Output the (X, Y) coordinate of the center of the cell containing the given text.  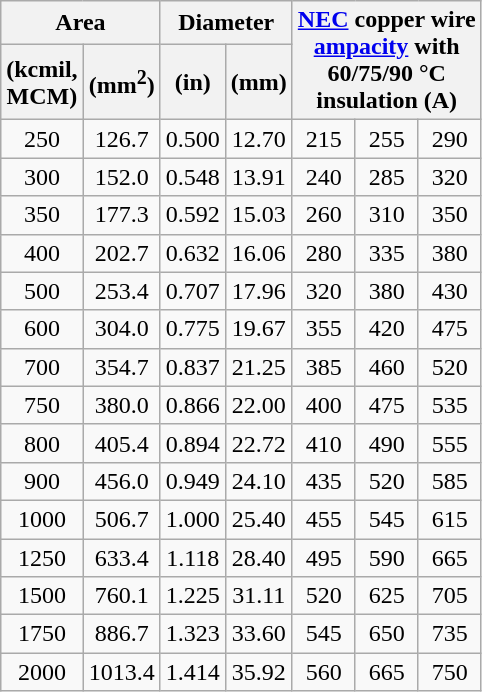
625 (386, 596)
700 (42, 367)
1013.4 (122, 672)
405.4 (122, 443)
355 (324, 329)
615 (450, 519)
0.837 (192, 367)
24.10 (258, 481)
410 (324, 443)
250 (42, 139)
19.67 (258, 329)
17.96 (258, 291)
1500 (42, 596)
300 (42, 177)
Area (80, 23)
240 (324, 177)
800 (42, 443)
1.000 (192, 519)
152.0 (122, 177)
202.7 (122, 253)
126.7 (122, 139)
335 (386, 253)
560 (324, 672)
460 (386, 367)
1750 (42, 634)
506.7 (122, 519)
760.1 (122, 596)
280 (324, 253)
1.414 (192, 672)
590 (386, 557)
1.323 (192, 634)
290 (450, 139)
0.707 (192, 291)
420 (386, 329)
304.0 (122, 329)
633.4 (122, 557)
535 (450, 405)
NEC copper wireampacity with60/75/90 °Cinsulation (A) (386, 60)
25.40 (258, 519)
33.60 (258, 634)
253.4 (122, 291)
35.92 (258, 672)
260 (324, 215)
354.7 (122, 367)
1.225 (192, 596)
0.894 (192, 443)
430 (450, 291)
0.548 (192, 177)
385 (324, 367)
455 (324, 519)
0.775 (192, 329)
Diameter (226, 23)
0.949 (192, 481)
21.25 (258, 367)
(mm2) (122, 82)
585 (450, 481)
15.03 (258, 215)
456.0 (122, 481)
16.06 (258, 253)
705 (450, 596)
1.118 (192, 557)
490 (386, 443)
285 (386, 177)
215 (324, 139)
31.11 (258, 596)
0.632 (192, 253)
(mm) (258, 82)
735 (450, 634)
600 (42, 329)
(in) (192, 82)
1250 (42, 557)
(kcmil, MCM) (42, 82)
13.91 (258, 177)
12.70 (258, 139)
22.72 (258, 443)
2000 (42, 672)
28.40 (258, 557)
650 (386, 634)
495 (324, 557)
177.3 (122, 215)
886.7 (122, 634)
22.00 (258, 405)
435 (324, 481)
555 (450, 443)
1000 (42, 519)
310 (386, 215)
0.500 (192, 139)
255 (386, 139)
500 (42, 291)
900 (42, 481)
0.866 (192, 405)
380.0 (122, 405)
0.592 (192, 215)
